For the text-containing cell, return its midpoint in (x, y) coordinate format. 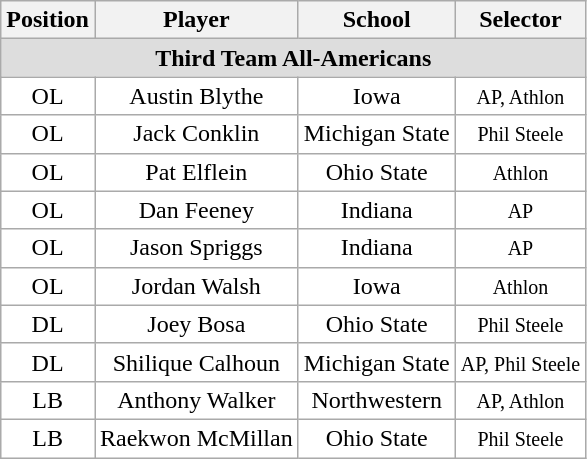
Player (196, 20)
School (376, 20)
Anthony Walker (196, 400)
Jason Spriggs (196, 248)
Position (48, 20)
Shilique Calhoun (196, 362)
Raekwon McMillan (196, 438)
Jack Conklin (196, 134)
Austin Blythe (196, 96)
Jordan Walsh (196, 286)
Northwestern (376, 400)
AP, Phil Steele (520, 362)
Joey Bosa (196, 324)
Dan Feeney (196, 210)
Pat Elflein (196, 172)
Selector (520, 20)
Third Team All-Americans (294, 58)
